Detect which cell encompasses the target text, then output its (x, y) center coordinate. 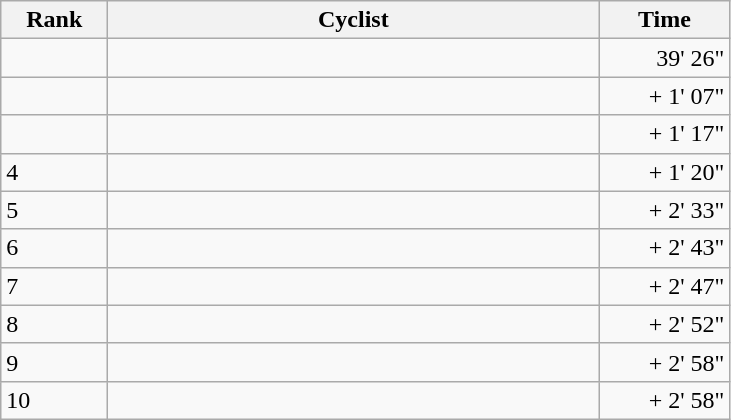
8 (54, 324)
+ 2' 47" (664, 286)
Rank (54, 20)
10 (54, 400)
4 (54, 172)
+ 1' 20" (664, 172)
+ 1' 07" (664, 96)
+ 2' 33" (664, 210)
7 (54, 286)
9 (54, 362)
5 (54, 210)
39' 26" (664, 58)
6 (54, 248)
+ 2' 43" (664, 248)
+ 1' 17" (664, 134)
+ 2' 52" (664, 324)
Time (664, 20)
Cyclist (354, 20)
